Output the (x, y) coordinate of the center of the cell containing the given text.  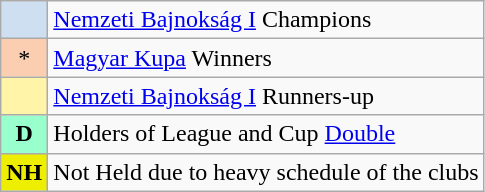
Magyar Kupa Winners (266, 58)
* (24, 58)
Holders of League and Cup Double (266, 134)
Nemzeti Bajnokság I Runners-up (266, 96)
Not Held due to heavy schedule of the clubs (266, 172)
Nemzeti Bajnokság I Champions (266, 20)
D (24, 134)
NH (24, 172)
